From the cell containing the given text, extract its center point as (X, Y) coordinate. 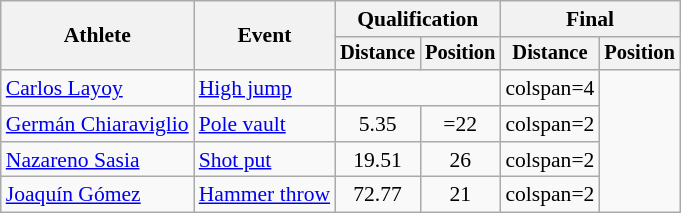
colspan=4 (550, 88)
Hammer throw (264, 195)
Qualification (418, 19)
5.35 (378, 124)
72.77 (378, 195)
Joaquín Gómez (98, 195)
Final (590, 19)
19.51 (378, 160)
Shot put (264, 160)
=22 (460, 124)
Athlete (98, 36)
Germán Chiaraviglio (98, 124)
Nazareno Sasia (98, 160)
High jump (264, 88)
Carlos Layoy (98, 88)
26 (460, 160)
Pole vault (264, 124)
21 (460, 195)
Event (264, 36)
